Return the (X, Y) coordinate for the center point of the cell that contains the specified text.  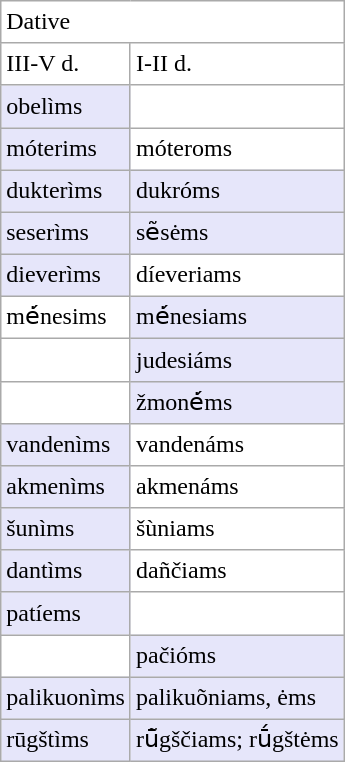
dieverìms (66, 275)
móteroms (237, 149)
patíems (66, 613)
dantìms (66, 571)
vandenáms (237, 444)
žmonė́ms (237, 402)
sẽsėms (237, 233)
pačióms (237, 656)
dukterìms (66, 191)
mė́nesims (66, 318)
judesiáms (237, 360)
díeveriams (237, 275)
III-V d. (66, 64)
rū̃gščiams; rū́gštėms (237, 740)
palikuõniams, ėms (237, 698)
šùniams (237, 529)
akmenìms (66, 487)
rūgštìms (66, 740)
mė́nesiams (237, 318)
dañčiams (237, 571)
obelìms (66, 106)
móterims (66, 149)
palikuonìms (66, 698)
Dative (172, 22)
I-II d. (237, 64)
šunìms (66, 529)
vandenìms (66, 444)
seserìms (66, 233)
dukróms (237, 191)
akmenáms (237, 487)
